Return the [x, y] coordinate for the center point of the cell that contains the specified text.  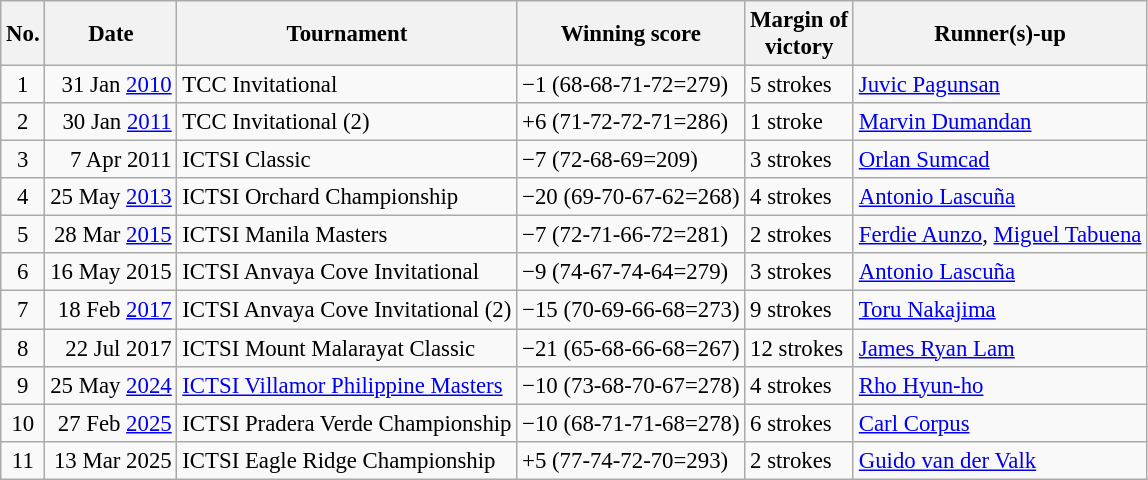
11 [23, 460]
Runner(s)-up [1000, 34]
Rho Hyun-ho [1000, 385]
+5 (77-74-72-70=293) [631, 460]
31 Jan 2010 [111, 85]
−10 (73-68-70-67=278) [631, 385]
1 [23, 85]
3 [23, 160]
10 [23, 423]
ICTSI Anvaya Cove Invitational (2) [347, 310]
−15 (70-69-66-68=273) [631, 310]
TCC Invitational (2) [347, 122]
Winning score [631, 34]
22 Jul 2017 [111, 348]
−20 (69-70-67-62=268) [631, 197]
+6 (71-72-72-71=286) [631, 122]
ICTSI Eagle Ridge Championship [347, 460]
No. [23, 34]
Guido van der Valk [1000, 460]
30 Jan 2011 [111, 122]
Orlan Sumcad [1000, 160]
2 [23, 122]
ICTSI Pradera Verde Championship [347, 423]
James Ryan Lam [1000, 348]
1 stroke [800, 122]
18 Feb 2017 [111, 310]
ICTSI Anvaya Cove Invitational [347, 273]
Toru Nakajima [1000, 310]
Tournament [347, 34]
TCC Invitational [347, 85]
Margin ofvictory [800, 34]
−21 (65-68-66-68=267) [631, 348]
Marvin Dumandan [1000, 122]
−9 (74-67-74-64=279) [631, 273]
9 [23, 385]
13 Mar 2025 [111, 460]
12 strokes [800, 348]
7 [23, 310]
4 [23, 197]
−7 (72-71-66-72=281) [631, 235]
8 [23, 348]
Carl Corpus [1000, 423]
16 May 2015 [111, 273]
5 strokes [800, 85]
Ferdie Aunzo, Miguel Tabuena [1000, 235]
6 strokes [800, 423]
5 [23, 235]
ICTSI Classic [347, 160]
−7 (72-68-69=209) [631, 160]
ICTSI Manila Masters [347, 235]
ICTSI Villamor Philippine Masters [347, 385]
6 [23, 273]
9 strokes [800, 310]
25 May 2013 [111, 197]
−1 (68-68-71-72=279) [631, 85]
Date [111, 34]
27 Feb 2025 [111, 423]
ICTSI Orchard Championship [347, 197]
−10 (68-71-71-68=278) [631, 423]
25 May 2024 [111, 385]
Juvic Pagunsan [1000, 85]
28 Mar 2015 [111, 235]
7 Apr 2011 [111, 160]
ICTSI Mount Malarayat Classic [347, 348]
